Extract the [X, Y] coordinate from the center of the cell holding the provided text.  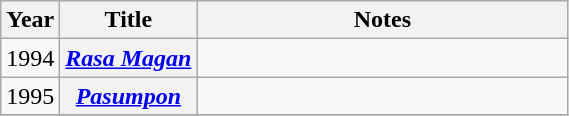
Pasumpon [128, 96]
1994 [30, 58]
Year [30, 20]
Rasa Magan [128, 58]
1995 [30, 96]
Title [128, 20]
Notes [382, 20]
